Identify which cell holds the provided text, then report its (x, y) central coordinate. 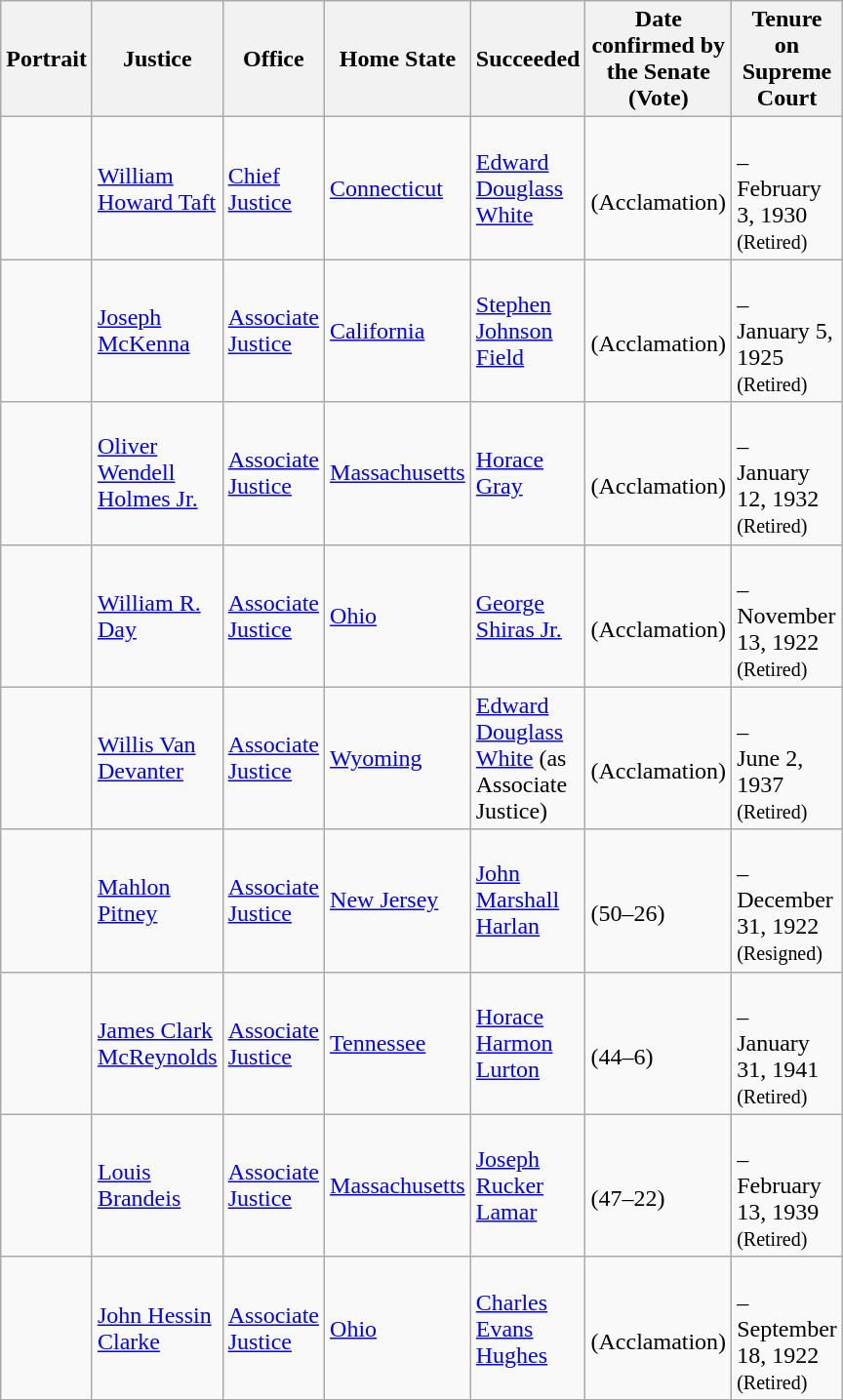
Charles Evans Hughes (528, 1328)
–January 31, 1941(Retired) (787, 1043)
Mahlon Pitney (157, 900)
Office (273, 59)
Louis Brandeis (157, 1185)
Joseph McKenna (157, 331)
Tennessee (398, 1043)
Joseph Rucker Lamar (528, 1185)
–June 2, 1937(Retired) (787, 758)
–November 13, 1922(Retired) (787, 616)
Edward Douglass White (as Associate Justice) (528, 758)
Date confirmed by the Senate(Vote) (659, 59)
Willis Van Devanter (157, 758)
(44–6) (659, 1043)
Horace Gray (528, 473)
Connecticut (398, 188)
Justice (157, 59)
Home State (398, 59)
–January 5, 1925(Retired) (787, 331)
Horace Harmon Lurton (528, 1043)
John Marshall Harlan (528, 900)
(50–26) (659, 900)
California (398, 331)
Chief Justice (273, 188)
James Clark McReynolds (157, 1043)
New Jersey (398, 900)
William Howard Taft (157, 188)
–September 18, 1922(Retired) (787, 1328)
–December 31, 1922(Resigned) (787, 900)
George Shiras Jr. (528, 616)
–January 12, 1932(Retired) (787, 473)
Stephen Johnson Field (528, 331)
John Hessin Clarke (157, 1328)
Tenure on Supreme Court (787, 59)
Portrait (47, 59)
Wyoming (398, 758)
Succeeded (528, 59)
–February 3, 1930(Retired) (787, 188)
(47–22) (659, 1185)
William R. Day (157, 616)
Edward Douglass White (528, 188)
Oliver Wendell Holmes Jr. (157, 473)
–February 13, 1939(Retired) (787, 1185)
